Determine the (X, Y) coordinate at the center of the cell enclosing the given text.  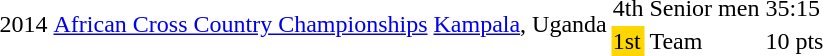
1st (628, 41)
Team (704, 41)
